Detect which cell encompasses the target text, then output its (x, y) center coordinate. 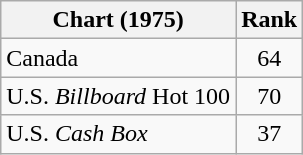
Rank (270, 20)
64 (270, 58)
U.S. Cash Box (118, 134)
37 (270, 134)
Chart (1975) (118, 20)
U.S. Billboard Hot 100 (118, 96)
Canada (118, 58)
70 (270, 96)
